Determine the [x, y] coordinate at the center of the cell enclosing the given text.  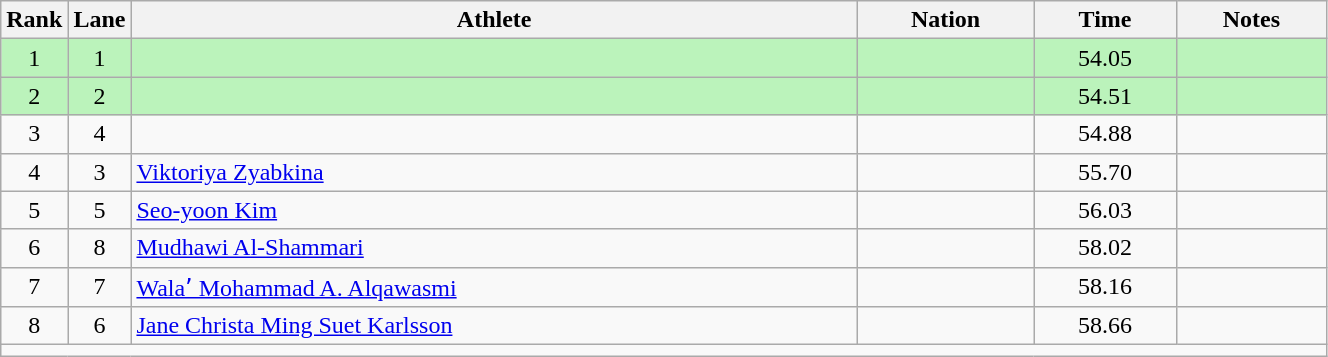
Jane Christa Ming Suet Karlsson [494, 326]
54.88 [1106, 134]
54.51 [1106, 96]
Notes [1251, 20]
55.70 [1106, 172]
58.66 [1106, 326]
Mudhawi Al-Shammari [494, 248]
Viktoriya Zyabkina [494, 172]
56.03 [1106, 210]
58.02 [1106, 248]
Nation [945, 20]
Walaʼ Mohammad A. Alqawasmi [494, 287]
Rank [34, 20]
Time [1106, 20]
Lane [100, 20]
58.16 [1106, 287]
Athlete [494, 20]
54.05 [1106, 58]
Seo-yoon Kim [494, 210]
